For the text-containing cell, return its midpoint in [x, y] coordinate format. 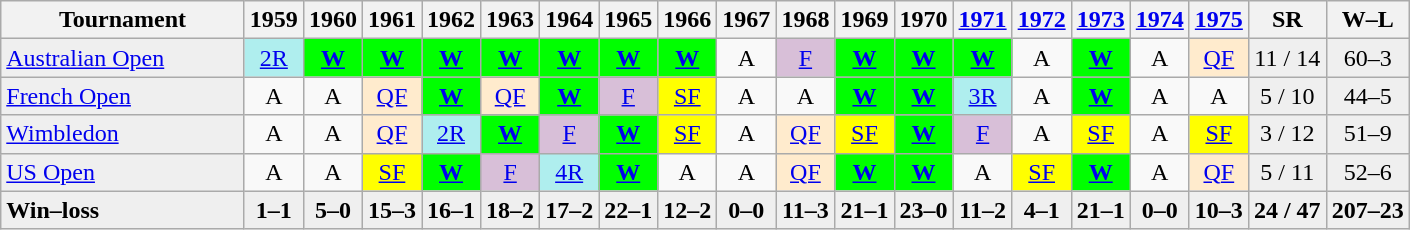
60–3 [1368, 58]
5 / 10 [1287, 96]
3R [982, 96]
1967 [746, 20]
Australian Open [123, 58]
W–L [1368, 20]
Win–loss [123, 210]
1962 [452, 20]
5 / 11 [1287, 172]
5–0 [332, 210]
10–3 [1218, 210]
207–23 [1368, 210]
11–3 [806, 210]
1959 [274, 20]
15–3 [392, 210]
1966 [688, 20]
23–0 [924, 210]
SR [1287, 20]
1963 [510, 20]
4R [570, 172]
11 / 14 [1287, 58]
51–9 [1368, 134]
1961 [392, 20]
52–6 [1368, 172]
US Open [123, 172]
1964 [570, 20]
1973 [1100, 20]
11–2 [982, 210]
1–1 [274, 210]
Tournament [123, 20]
1970 [924, 20]
1974 [1160, 20]
44–5 [1368, 96]
24 / 47 [1287, 210]
17–2 [570, 210]
22–1 [628, 210]
1969 [864, 20]
3 / 12 [1287, 134]
1960 [332, 20]
16–1 [452, 210]
1975 [1218, 20]
4–1 [1042, 210]
1972 [1042, 20]
French Open [123, 96]
1971 [982, 20]
1968 [806, 20]
1965 [628, 20]
Wimbledon [123, 134]
18–2 [510, 210]
12–2 [688, 210]
